From the cell containing the given text, extract its center point as (X, Y) coordinate. 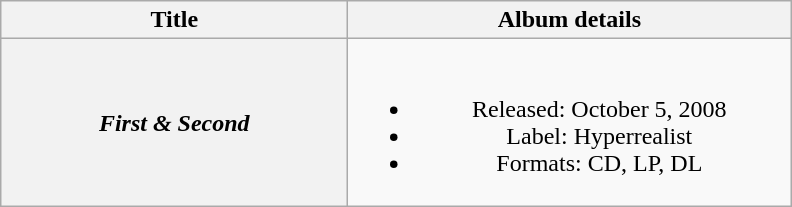
Album details (570, 20)
Released: October 5, 2008Label: HyperrealistFormats: CD, LP, DL (570, 122)
Title (174, 20)
First & Second (174, 122)
